Capture the cell that displays the provided text and extract its [x, y] central coordinate. 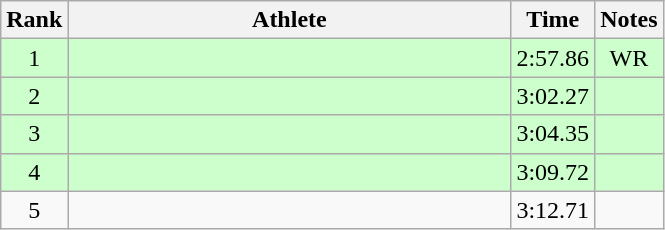
WR [629, 58]
1 [34, 58]
3:04.35 [553, 134]
3 [34, 134]
3:09.72 [553, 172]
3:02.27 [553, 96]
Rank [34, 20]
Athlete [290, 20]
3:12.71 [553, 210]
4 [34, 172]
5 [34, 210]
Notes [629, 20]
Time [553, 20]
2:57.86 [553, 58]
2 [34, 96]
